Output the (X, Y) coordinate of the center of the cell containing the given text.  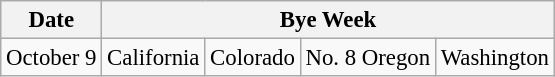
October 9 (52, 58)
Colorado (252, 58)
No. 8 Oregon (368, 58)
Bye Week (328, 20)
California (154, 58)
Date (52, 20)
Washington (494, 58)
